Return the [x, y] coordinate for the center point of the cell that contains the specified text.  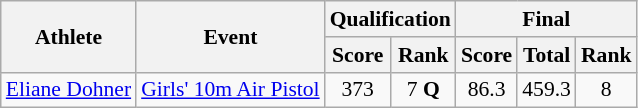
Event [230, 36]
Qualification [390, 19]
459.3 [546, 90]
Girls' 10m Air Pistol [230, 90]
Athlete [68, 36]
Total [546, 55]
Final [546, 19]
86.3 [486, 90]
7 Q [424, 90]
373 [358, 90]
Eliane Dohner [68, 90]
8 [606, 90]
